Return the (x, y) coordinate for the center point of the cell that contains the specified text.  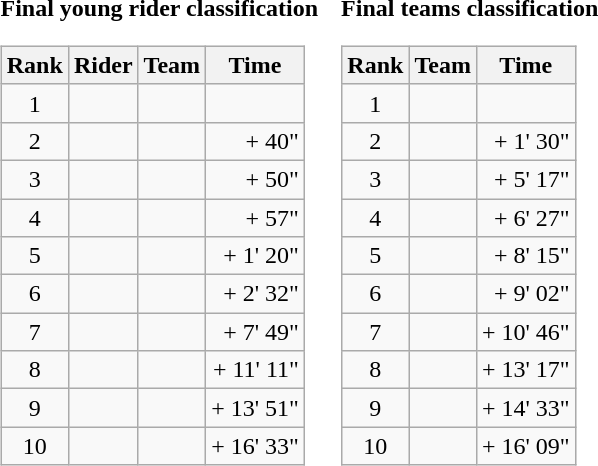
+ 7' 49" (256, 332)
+ 1' 20" (256, 256)
+ 2' 32" (256, 294)
+ 57" (256, 217)
+ 11' 11" (256, 370)
+ 8' 15" (526, 256)
+ 50" (256, 179)
+ 13' 51" (256, 408)
+ 13' 17" (526, 370)
+ 10' 46" (526, 332)
+ 14' 33" (526, 408)
+ 40" (256, 141)
+ 5' 17" (526, 179)
+ 6' 27" (526, 217)
+ 9' 02" (526, 294)
Rider (103, 65)
+ 1' 30" (526, 141)
+ 16' 33" (256, 446)
+ 16' 09" (526, 446)
